Locate the cell with the specified text and output its (x, y) center coordinate. 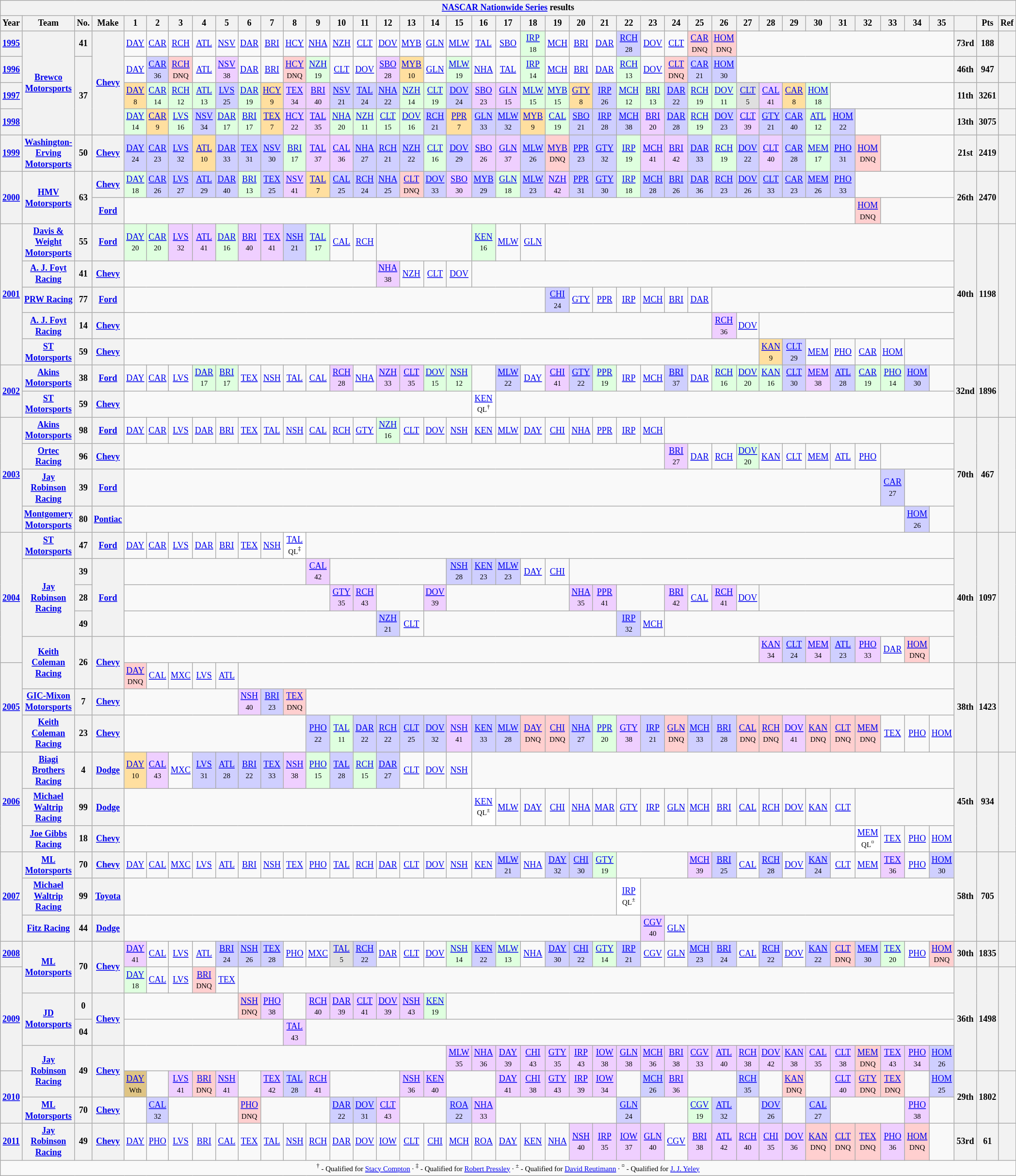
CLT5 (748, 96)
CLT39 (748, 122)
MLW21 (508, 865)
2006 (12, 802)
55 (83, 242)
1995 (12, 44)
9 (318, 23)
CHI30 (581, 865)
705 (987, 897)
NSV41 (295, 185)
PPR20 (605, 733)
PPR23 (581, 153)
35 (942, 23)
21st (965, 153)
TEX7 (272, 122)
DAR27 (388, 770)
CLT30 (794, 378)
TEX31 (249, 153)
13th (965, 122)
70th (965, 474)
2003 (12, 474)
TALQL‡ (295, 545)
CAR36 (158, 70)
CAL41 (771, 96)
CAL19 (558, 122)
63 (83, 198)
ATL12 (818, 122)
DAR40 (227, 185)
467 (987, 474)
GIC-Mixon Motorsports (48, 702)
NSH12 (459, 378)
1498 (987, 1019)
2011 (12, 1142)
JD Motorsports (48, 1019)
GLN40 (653, 1142)
GTY32 (605, 153)
BRI28 (724, 733)
DAR28 (676, 122)
IRP14 (532, 70)
CAR27 (892, 488)
ATL32 (724, 1111)
DAYWth (135, 1084)
RCH24 (365, 185)
MEM30 (868, 954)
RCH35 (748, 1084)
2000 (12, 198)
KENQL± (484, 807)
DOV29 (459, 153)
MYB15 (558, 96)
HCY9 (272, 96)
RCH23 (724, 185)
HMV Motorsports (48, 198)
8 (295, 23)
TEX20 (892, 954)
53rd (965, 1142)
GLN24 (629, 1111)
SBO21 (581, 122)
MCH33 (700, 733)
77 (83, 300)
NZH42 (558, 185)
TAL43 (295, 1032)
MEM34 (818, 650)
Year (12, 23)
TEX42 (272, 1084)
PRW Racing (48, 300)
NHA36 (484, 1058)
NSH14 (459, 954)
LVS27 (181, 185)
KAN38 (794, 1058)
3075 (987, 122)
25 (700, 23)
DAY10 (135, 770)
GTYDNQ (868, 1084)
CLT41 (365, 1006)
TAL11 (341, 733)
GTY21 (771, 122)
2001 (12, 294)
CLT29 (794, 352)
CAL27 (818, 1111)
RCH16 (724, 378)
RCH36 (724, 326)
13 (412, 23)
PPR41 (605, 598)
TEX41 (272, 242)
GTY19 (605, 865)
IRP26 (605, 96)
BRI26 (676, 185)
NHA38 (388, 274)
GTY8 (581, 96)
6 (249, 23)
NSH21 (295, 242)
NZH21 (388, 624)
CLT24 (794, 650)
10 (341, 23)
45th (965, 802)
11th (965, 96)
32 (868, 23)
NSV (227, 44)
BRI36 (676, 1084)
1896 (987, 391)
GLN15 (508, 96)
37 (83, 96)
CLT38 (843, 1058)
16 (484, 23)
NSHDNQ (249, 1006)
CALDNQ (748, 733)
DOV16 (412, 122)
ROA (484, 1142)
DOV41 (794, 733)
CGV33 (700, 1058)
CHI22 (581, 954)
NSH28 (459, 572)
NZH22 (412, 153)
MCH28 (653, 185)
96 (83, 457)
80 (83, 520)
CAR14 (158, 96)
† - Qualified for Stacy Compton · ‡ - Qualified for Robert Pressley · ± - Qualified for David Reutimann · ¤ - Qualified for J. J. Yeley (508, 1168)
NZH33 (388, 378)
30th (965, 954)
KEN16 (484, 242)
MLW32 (508, 122)
LVS16 (181, 122)
Make (108, 23)
TEX28 (272, 954)
NZH11 (365, 122)
CHI41 (558, 378)
CAR21 (700, 70)
1998 (12, 122)
29th (965, 1097)
PHO31 (843, 153)
04 (83, 1032)
2007 (12, 897)
58th (965, 897)
34 (918, 23)
NZH16 (388, 430)
Pontiac (108, 520)
TEX36 (892, 865)
MEM26 (818, 185)
15 (459, 23)
NHA33 (484, 1111)
PHO22 (318, 733)
PPR7 (459, 122)
11 (365, 23)
MYBDNQ (558, 153)
KEN40 (435, 1084)
73rd (965, 44)
NHA20 (341, 122)
RCH15 (365, 770)
MYB9 (532, 122)
KAN16 (771, 378)
188 (987, 44)
CHIDNQ (558, 733)
TAL17 (318, 242)
CAL25 (341, 185)
Biagi Brothers Racing (48, 770)
MCH23 (700, 954)
26th (965, 198)
CAR28 (794, 153)
29 (794, 23)
DAR36 (700, 185)
2009 (12, 1019)
NSV38 (227, 70)
GTY43 (558, 1084)
IRP28 (605, 122)
NSV21 (341, 96)
TAL5 (341, 954)
BRI23 (272, 702)
DAY39 (508, 1058)
1999 (12, 153)
1 (135, 23)
31 (843, 23)
NSH43 (412, 1006)
NASCAR Nationwide Series results (508, 8)
ATL42 (724, 1142)
20 (581, 23)
DAY8 (135, 96)
MYB (412, 44)
MEM17 (818, 153)
22 (629, 23)
RCH13 (629, 70)
TAL37 (318, 153)
Joe Gibbs Racing (48, 839)
LVS41 (181, 1084)
CHI38 (532, 1084)
DOV23 (724, 122)
CLT43 (388, 1111)
PHO14 (892, 378)
DOV15 (435, 378)
CAL36 (341, 153)
MLW35 (459, 1058)
TEX25 (272, 185)
IRP35 (605, 1142)
DAY14 (135, 122)
DAY20 (135, 242)
TEX34 (295, 96)
CAR26 (158, 185)
CLT35 (412, 378)
SBO30 (459, 185)
44 (83, 928)
1835 (987, 954)
IRP43 (581, 1058)
Ortec Racing (48, 457)
MEM38 (818, 378)
CAL35 (818, 1058)
MLW28 (508, 733)
2005 (12, 707)
KAN22 (818, 954)
HOM25 (942, 1084)
MLW15 (532, 96)
DAY30 (558, 954)
PHO36 (892, 1142)
2470 (987, 198)
CAR19 (868, 378)
38 (83, 378)
ATL40 (724, 1058)
19 (558, 23)
SBO28 (388, 70)
NSH36 (412, 1084)
DOV22 (748, 153)
46th (965, 70)
PPR19 (605, 378)
3261 (987, 96)
KEN33 (484, 733)
MCH39 (700, 865)
934 (987, 802)
MYB29 (484, 185)
24 (676, 23)
DOV32 (435, 733)
GLN38 (629, 1058)
PHO34 (918, 1058)
IRPQL± (629, 897)
2004 (12, 598)
HCY22 (295, 122)
CLT16 (435, 153)
GTY30 (605, 185)
SBO26 (484, 153)
BRI27 (676, 457)
KENQL† (484, 404)
MYB10 (412, 70)
CLT19 (435, 96)
32nd (965, 391)
MCH38 (629, 122)
MCH36 (653, 1058)
ATL23 (843, 650)
NHA25 (388, 185)
CLT33 (771, 185)
2002 (12, 391)
1198 (987, 294)
CGV19 (700, 1111)
MLW13 (508, 954)
0 (83, 1006)
IOW34 (605, 1084)
GLN37 (508, 153)
21 (605, 23)
HCY (295, 44)
GLN18 (508, 185)
IOW38 (605, 1058)
2 (158, 23)
PHODNQ (249, 1111)
Washington-Erving Motorsports (48, 153)
NSH26 (249, 954)
KEN19 (435, 1006)
DAY32 (558, 865)
50 (83, 153)
BRI20 (653, 122)
DAY24 (135, 153)
17 (508, 23)
DOV36 (794, 1142)
2419 (987, 153)
KAN34 (771, 650)
NZH19 (318, 70)
38th (965, 707)
MCH12 (629, 96)
TEX33 (272, 770)
GTY38 (629, 733)
GLN33 (484, 122)
IRP19 (629, 153)
NHA35 (581, 598)
Pts (987, 23)
HCYDNQ (295, 70)
CAR40 (794, 122)
Davis & Weight Motorsports (48, 242)
98 (83, 430)
DOV42 (771, 1058)
Team (48, 23)
CHI43 (532, 1058)
12 (388, 23)
MLW26 (532, 153)
TAL35 (318, 122)
CARDNQ (700, 44)
BRI25 (724, 865)
DOV24 (459, 96)
CHI24 (558, 300)
1097 (987, 598)
KEN22 (484, 954)
TEX43 (892, 1058)
ATL13 (204, 96)
GLNDNQ (676, 733)
947 (987, 70)
RCH12 (181, 96)
CAR8 (794, 96)
SBO (508, 44)
ATL29 (204, 185)
47 (83, 545)
MLW19 (459, 70)
ATL10 (204, 153)
DOV33 (435, 185)
27 (748, 23)
HOM18 (818, 96)
MAR (605, 807)
IRP32 (629, 624)
36th (965, 1019)
1996 (12, 70)
3 (181, 23)
DAR39 (341, 1006)
SBO23 (484, 96)
PHO15 (318, 770)
CHI35 (771, 1142)
1997 (12, 96)
MCH26 (653, 1084)
CLT25 (412, 733)
BRI22 (249, 770)
TAL24 (365, 96)
2010 (12, 1097)
CAL32 (158, 1111)
LVS25 (227, 96)
KAN24 (818, 865)
CAR9 (158, 122)
NSV34 (204, 122)
2008 (12, 954)
CAL43 (158, 770)
MEMQL¤ (868, 839)
KAN9 (771, 352)
IRP39 (581, 1084)
BRI37 (676, 378)
33 (892, 23)
DOV31 (365, 1111)
PPR31 (581, 185)
CGV40 (653, 928)
ATL41 (204, 242)
CAL42 (318, 572)
LVS31 (204, 770)
DOV11 (724, 96)
KEN23 (484, 572)
MLW22 (508, 378)
Fitz Racing (48, 928)
NZH14 (412, 96)
IOW37 (629, 1142)
NSV30 (272, 153)
Montgomery Motorsports (48, 520)
DAR19 (249, 96)
IOW (388, 1142)
ROA22 (459, 1111)
61 (987, 1142)
30 (818, 23)
TAL7 (318, 185)
NSH38 (295, 770)
GTY22 (581, 378)
Brewco Motorsports (48, 82)
DAR16 (227, 242)
NHA22 (388, 96)
RCH38 (748, 1058)
Toyota (108, 897)
No. (83, 23)
HOM22 (843, 122)
1423 (987, 707)
CAR20 (158, 242)
GTY14 (605, 954)
RCH43 (365, 598)
1802 (987, 1097)
Ref (1007, 23)
5 (227, 23)
CLT15 (388, 122)
MCH41 (653, 153)
